Return [x, y] of the center of cell containing provided text 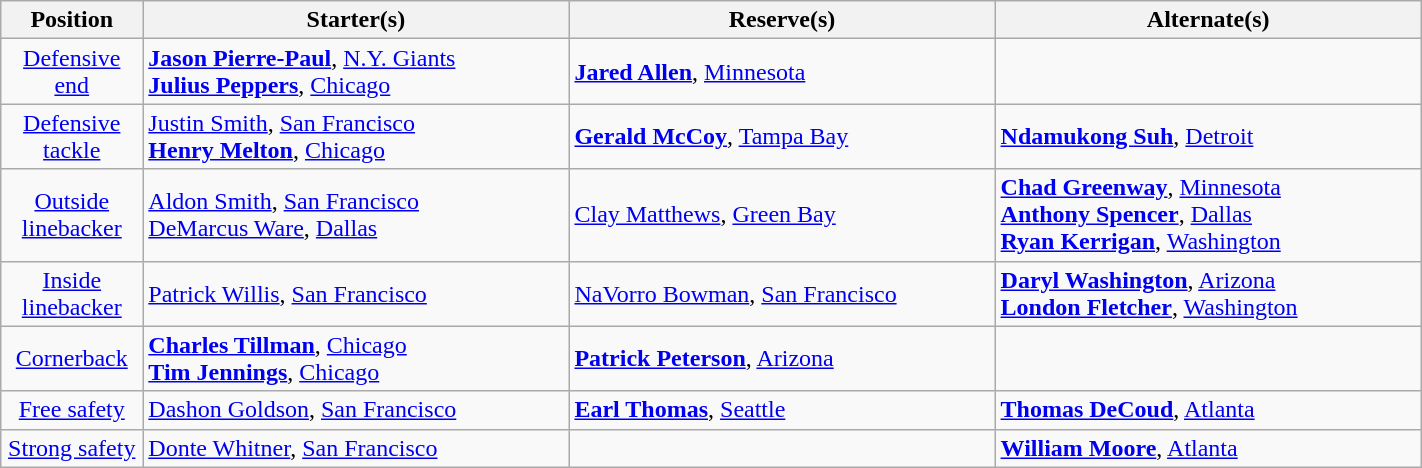
NaVorro Bowman, San Francisco [782, 294]
Position [72, 20]
Reserve(s) [782, 20]
Inside linebacker [72, 294]
Chad Greenway, Minnesota Anthony Spencer, Dallas Ryan Kerrigan, Washington [1208, 215]
Jason Pierre-Paul, N.Y. Giants Julius Peppers, Chicago [356, 72]
Cornerback [72, 358]
Strong safety [72, 448]
Free safety [72, 410]
Patrick Peterson, Arizona [782, 358]
Outside linebacker [72, 215]
Dashon Goldson, San Francisco [356, 410]
Earl Thomas, Seattle [782, 410]
Gerald McCoy, Tampa Bay [782, 136]
Thomas DeCoud, Atlanta [1208, 410]
Clay Matthews, Green Bay [782, 215]
Alternate(s) [1208, 20]
Daryl Washington, Arizona London Fletcher, Washington [1208, 294]
Starter(s) [356, 20]
Ndamukong Suh, Detroit [1208, 136]
Donte Whitner, San Francisco [356, 448]
Defensive tackle [72, 136]
Aldon Smith, San Francisco DeMarcus Ware, Dallas [356, 215]
Patrick Willis, San Francisco [356, 294]
Defensive end [72, 72]
Justin Smith, San Francisco Henry Melton, Chicago [356, 136]
Charles Tillman, Chicago Tim Jennings, Chicago [356, 358]
William Moore, Atlanta [1208, 448]
Jared Allen, Minnesota [782, 72]
